From the cell containing the given text, extract its center point as (X, Y) coordinate. 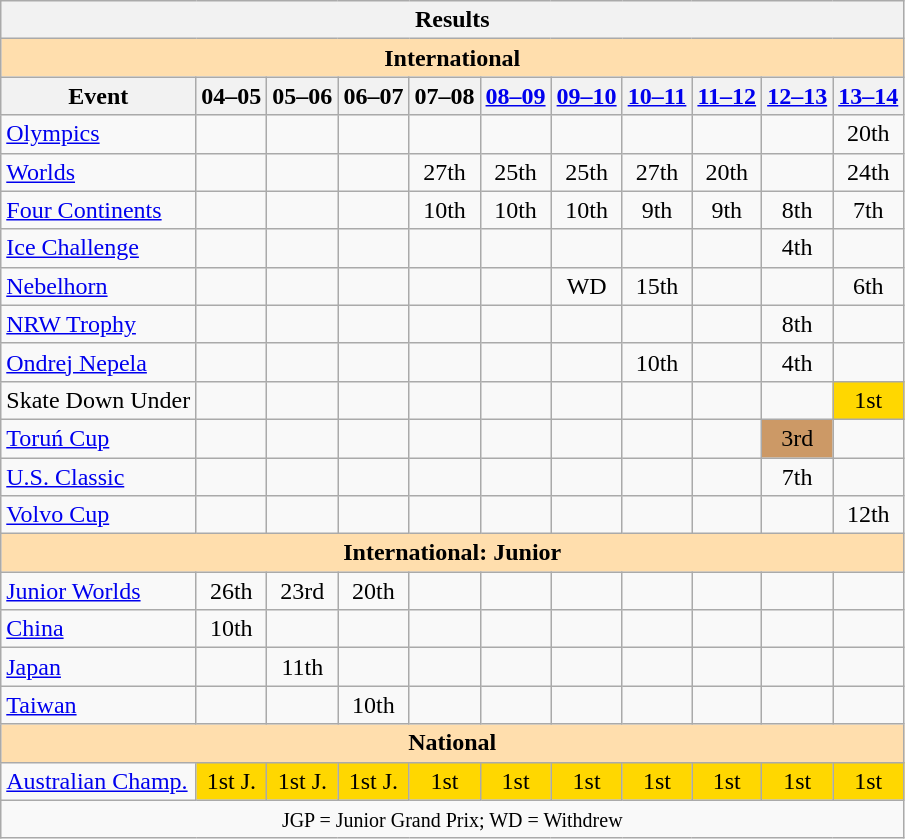
Volvo Cup (98, 515)
11–12 (727, 96)
Results (452, 20)
23rd (302, 591)
05–06 (302, 96)
Event (98, 96)
12–13 (798, 96)
NRW Trophy (98, 324)
13–14 (868, 96)
International: Junior (452, 553)
06–07 (374, 96)
09–10 (586, 96)
Japan (98, 667)
International (452, 58)
Junior Worlds (98, 591)
10–11 (657, 96)
04–05 (232, 96)
Skate Down Under (98, 400)
26th (232, 591)
JGP = Junior Grand Prix; WD = Withdrew (452, 819)
12th (868, 515)
Taiwan (98, 705)
Worlds (98, 172)
Ondrej Nepela (98, 362)
U.S. Classic (98, 477)
Nebelhorn (98, 286)
Australian Champ. (98, 781)
Olympics (98, 134)
08–09 (516, 96)
24th (868, 172)
Toruń Cup (98, 438)
15th (657, 286)
11th (302, 667)
Ice Challenge (98, 248)
3rd (798, 438)
6th (868, 286)
07–08 (444, 96)
Four Continents (98, 210)
National (452, 743)
WD (586, 286)
China (98, 629)
